Pinpoint the cell where the given text exists, returning its [x, y] midpoint coordinate. 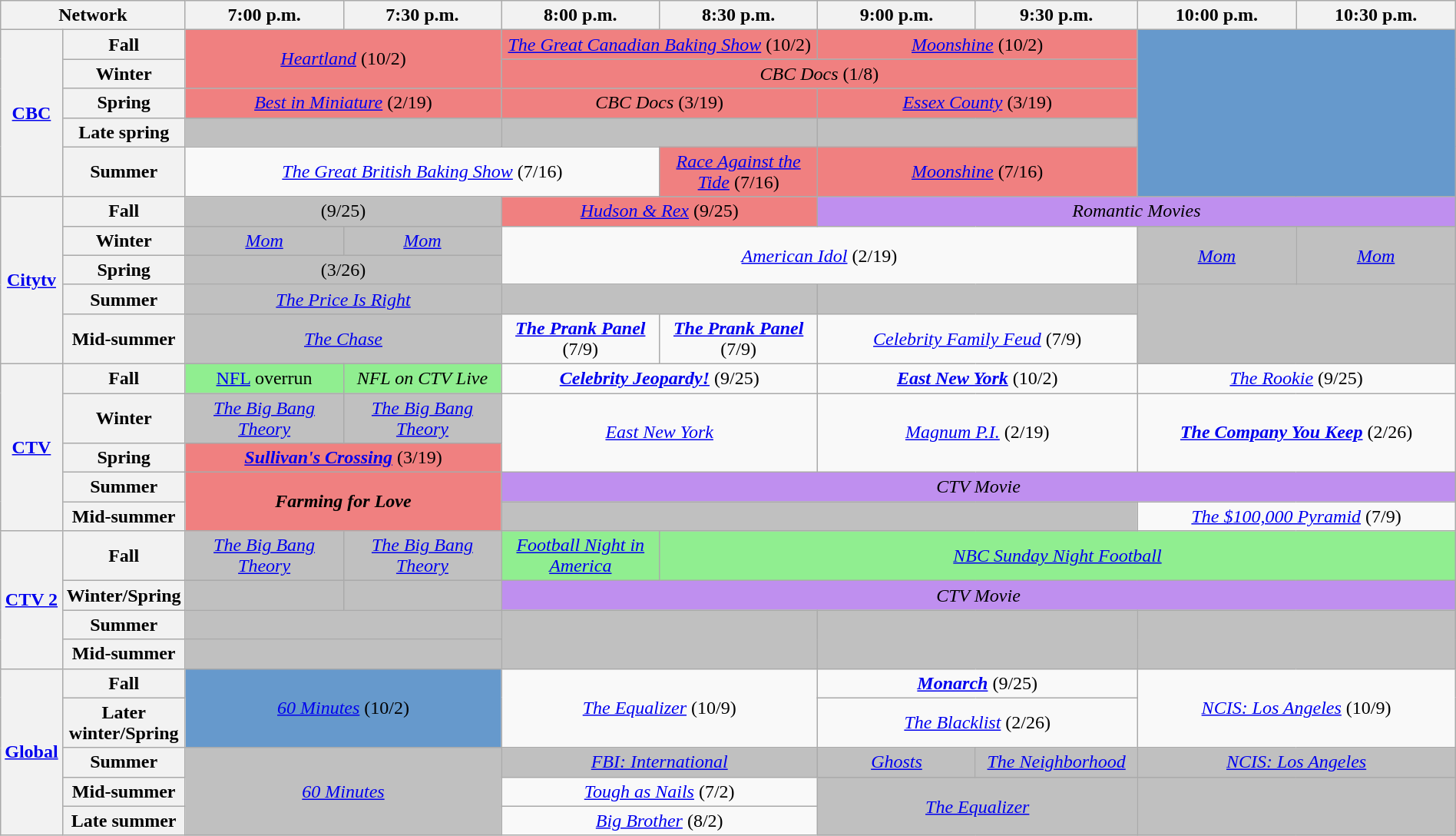
Heartland (10/2) [343, 59]
The Neighborhood [1056, 762]
Tough as Nails (7/2) [660, 791]
60 Minutes (10/2) [343, 708]
Citytv [31, 280]
Late summer [124, 821]
The Great British Baking Show (7/16) [422, 172]
Monarch (9/25) [978, 683]
10:00 p.m. [1216, 15]
The Equalizer [978, 806]
60 Minutes [343, 791]
CBC Docs (3/19) [660, 103]
Global [31, 751]
The Company You Keep (2/26) [1296, 433]
CTV [31, 447]
The Great Canadian Baking Show (10/2) [660, 45]
Moonshine (10/2) [978, 45]
9:30 p.m. [1056, 15]
Best in Miniature (2/19) [343, 103]
Farming for Love [343, 502]
CBC Docs (1/8) [819, 74]
NFL on CTV Live [422, 378]
Network [93, 15]
The Equalizer (10/9) [660, 708]
Big Brother (8/2) [660, 821]
10:30 p.m. [1376, 15]
The $100,000 Pyramid (7/9) [1296, 516]
Winter/Spring [124, 595]
CBC [31, 114]
Essex County (3/19) [978, 103]
The Price Is Right [343, 299]
East New York (10/2) [978, 378]
Sullivan's Crossing (3/19) [343, 458]
FBI: International [660, 762]
The Blacklist (2/26) [978, 722]
Hudson & Rex (9/25) [660, 211]
Moonshine (7/16) [978, 172]
Celebrity Jeopardy! (9/25) [660, 378]
The Chase [343, 338]
Romantic Movies [1137, 211]
Celebrity Family Feud (7/9) [978, 338]
9:00 p.m. [897, 15]
East New York [660, 433]
NBC Sunday Night Football [1058, 556]
(3/26) [343, 270]
7:30 p.m. [422, 15]
NCIS: Los Angeles [1296, 762]
7:00 p.m. [264, 15]
Ghosts [897, 762]
CTV 2 [31, 599]
Football Night in America [581, 556]
8:30 p.m. [739, 15]
The Rookie (9/25) [1296, 378]
NFL overrun [264, 378]
Later winter/Spring [124, 722]
Late spring [124, 132]
American Idol (2/19) [819, 255]
8:00 p.m. [581, 15]
NCIS: Los Angeles (10/9) [1296, 708]
Magnum P.I. (2/19) [978, 433]
Race Against the Tide (7/16) [739, 172]
(9/25) [343, 211]
